Pinpoint the cell where the given text exists, returning its [x, y] midpoint coordinate. 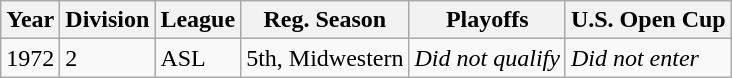
League [198, 20]
Reg. Season [325, 20]
ASL [198, 58]
2 [108, 58]
Playoffs [487, 20]
Did not enter [648, 58]
Did not qualify [487, 58]
5th, Midwestern [325, 58]
1972 [30, 58]
Year [30, 20]
U.S. Open Cup [648, 20]
Division [108, 20]
